Search for the cell housing the specified text and yield its (x, y) center coordinate. 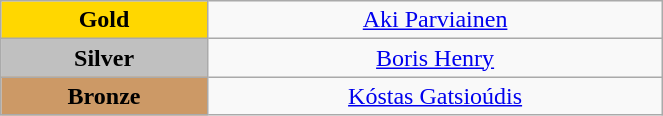
Bronze (104, 96)
Gold (104, 20)
Kóstas Gatsioúdis (434, 96)
Silver (104, 58)
Boris Henry (434, 58)
Aki Parviainen (434, 20)
